Return (x, y) of the center of cell containing provided text 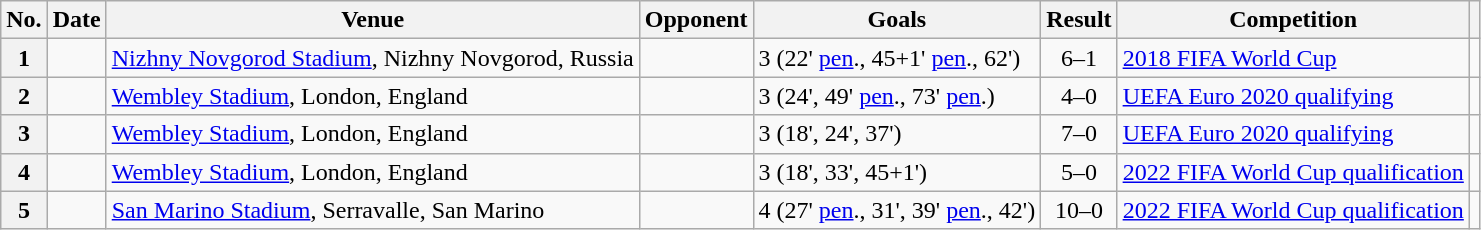
3 (24, 134)
Date (76, 20)
4–0 (1079, 96)
3 (24', 49' pen., 73' pen.) (897, 96)
4 (27' pen., 31', 39' pen., 42') (897, 210)
2 (24, 96)
No. (24, 20)
10–0 (1079, 210)
Nizhny Novgorod Stadium, Nizhny Novgorod, Russia (372, 58)
6–1 (1079, 58)
Goals (897, 20)
4 (24, 172)
San Marino Stadium, Serravalle, San Marino (372, 210)
3 (18', 24', 37') (897, 134)
3 (18', 33', 45+1') (897, 172)
Competition (1293, 20)
7–0 (1079, 134)
Opponent (696, 20)
3 (22' pen., 45+1' pen., 62') (897, 58)
2018 FIFA World Cup (1293, 58)
Result (1079, 20)
1 (24, 58)
Venue (372, 20)
5–0 (1079, 172)
5 (24, 210)
